From the cell containing the given text, extract its center point as [X, Y] coordinate. 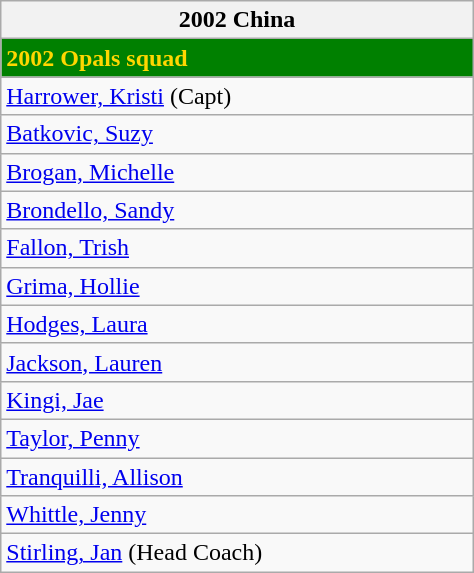
Fallon, Trish [237, 248]
Stirling, Jan (Head Coach) [237, 553]
Jackson, Lauren [237, 362]
Tranquilli, Allison [237, 477]
Grima, Hollie [237, 286]
Hodges, Laura [237, 324]
2002 China [237, 20]
Harrower, Kristi (Capt) [237, 96]
Whittle, Jenny [237, 515]
Brogan, Michelle [237, 172]
Kingi, Jae [237, 400]
Taylor, Penny [237, 438]
2002 Opals squad [237, 58]
Batkovic, Suzy [237, 134]
Brondello, Sandy [237, 210]
